Capture the cell that displays the provided text and extract its [x, y] central coordinate. 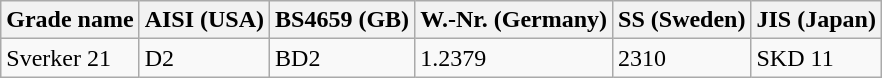
D2 [204, 58]
AISI (USA) [204, 20]
1.2379 [514, 58]
W.-Nr. (Germany) [514, 20]
BD2 [342, 58]
JIS (Japan) [816, 20]
Sverker 21 [70, 58]
SS (Sweden) [682, 20]
2310 [682, 58]
Grade name [70, 20]
BS4659 (GB) [342, 20]
SKD 11 [816, 58]
